Detect which cell encompasses the target text, then output its (X, Y) center coordinate. 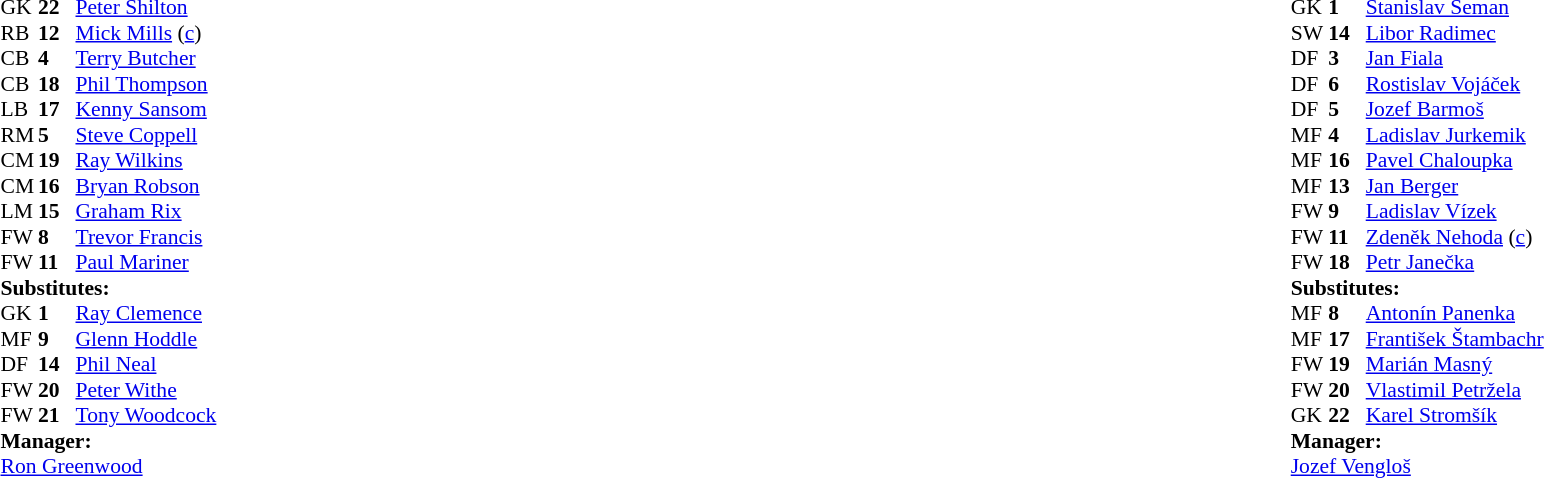
Rostislav Vojáček (1455, 84)
6 (1347, 84)
Antonín Panenka (1455, 313)
Marián Masný (1455, 365)
Karel Stromšík (1455, 415)
SW (1310, 33)
Phil Thompson (146, 84)
13 (1347, 186)
Jan Fiala (1455, 59)
Trevor Francis (146, 237)
Kenny Sansom (146, 109)
Glenn Hoddle (146, 339)
Ray Wilkins (146, 161)
Ladislav Vízek (1455, 211)
Zdeněk Nehoda (c) (1455, 237)
Paul Mariner (146, 263)
Jozef Barmoš (1455, 109)
Bryan Robson (146, 186)
Mick Mills (c) (146, 33)
LM (19, 211)
15 (57, 211)
3 (1347, 59)
Steve Coppell (146, 135)
RB (19, 33)
Terry Butcher (146, 59)
Ray Clemence (146, 313)
Petr Janečka (1455, 263)
1 (57, 313)
Tony Woodcock (146, 415)
12 (57, 33)
Jan Berger (1455, 186)
Vlastimil Petržela (1455, 390)
Ladislav Jurkemik (1455, 135)
Peter Withe (146, 390)
RM (19, 135)
Phil Neal (146, 365)
Pavel Chaloupka (1455, 161)
Graham Rix (146, 211)
22 (1347, 415)
František Štambachr (1455, 339)
21 (57, 415)
LB (19, 109)
Libor Radimec (1455, 33)
